Find where the given text appears and provide that cell's center as [X, Y] coordinate. 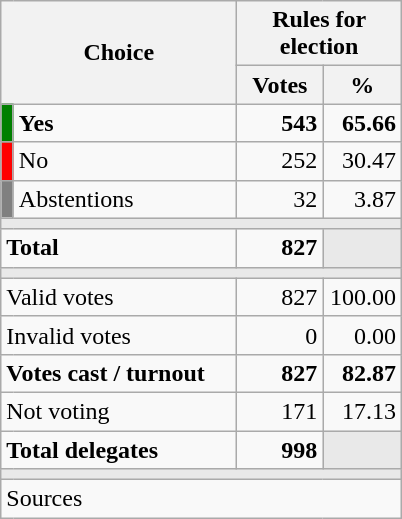
No [125, 161]
32 [280, 199]
% [362, 85]
3.87 [362, 199]
Total delegates [119, 449]
Invalid votes [119, 335]
Sources [202, 499]
998 [280, 449]
Yes [125, 123]
100.00 [362, 297]
0.00 [362, 335]
0 [280, 335]
Valid votes [119, 297]
Not voting [119, 411]
171 [280, 411]
65.66 [362, 123]
30.47 [362, 161]
Choice [119, 52]
Votes [280, 85]
17.13 [362, 411]
543 [280, 123]
Total [119, 248]
82.87 [362, 373]
Abstentions [125, 199]
Votes cast / turnout [119, 373]
Rules for election [320, 34]
252 [280, 161]
